Detect which cell encompasses the target text, then output its [x, y] center coordinate. 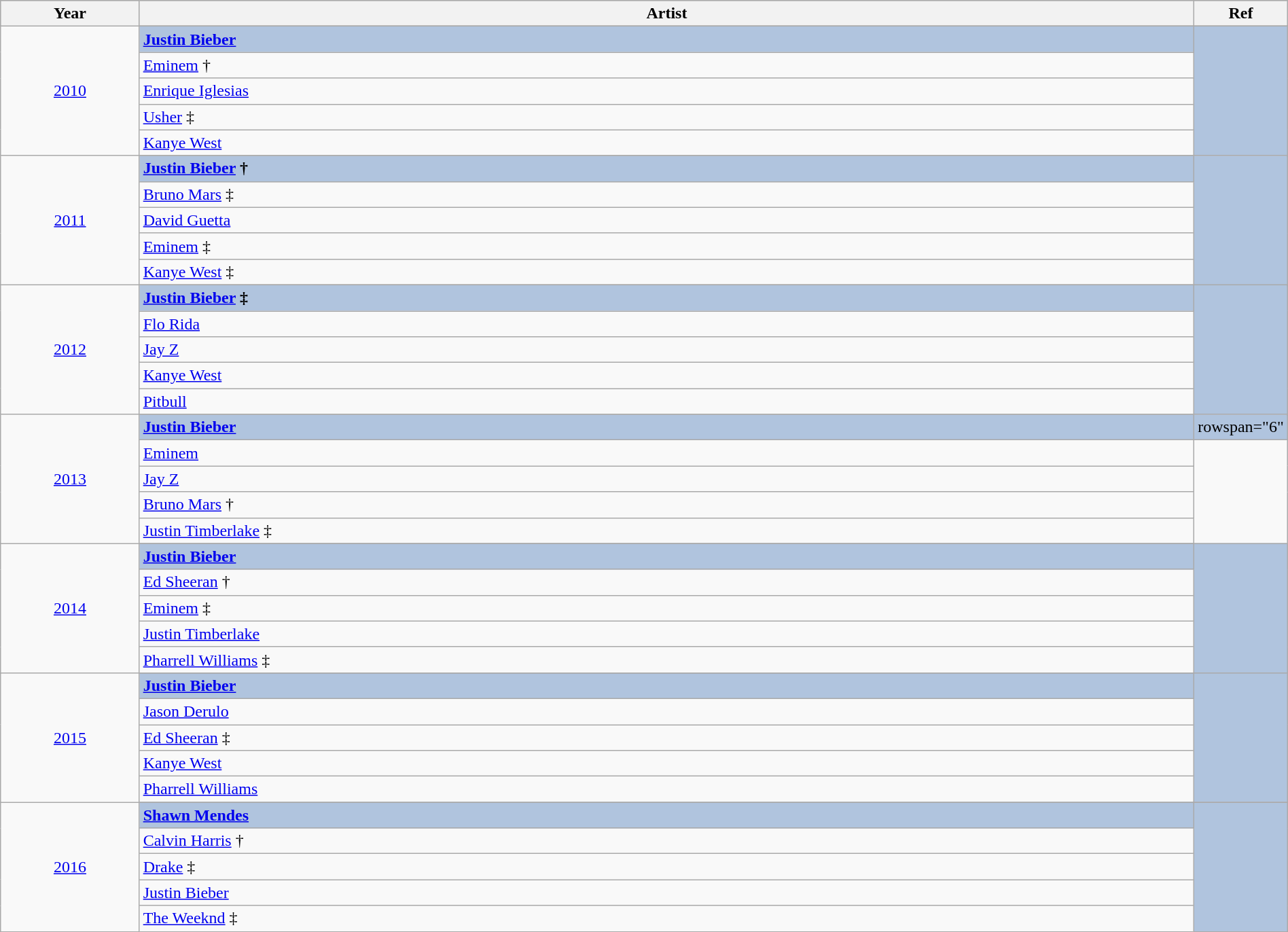
Enrique Iglesias [667, 91]
2012 [70, 349]
Pharrell Williams ‡ [667, 660]
Pitbull [667, 401]
Eminem [667, 453]
Artist [667, 14]
Bruno Mars ‡ [667, 194]
2011 [70, 220]
Pharrell Williams [667, 789]
Drake ‡ [667, 867]
Justin Bieber † [667, 168]
Kanye West ‡ [667, 272]
Year [70, 14]
Justin Bieber ‡ [667, 298]
Ref [1241, 14]
Flo Rida [667, 324]
rowspan="6" [1241, 427]
Usher ‡ [667, 117]
Eminem † [667, 65]
Jason Derulo [667, 711]
2014 [70, 608]
Ed Sheeran † [667, 582]
2013 [70, 479]
Bruno Mars † [667, 505]
2010 [70, 91]
The Weeknd ‡ [667, 918]
2015 [70, 737]
Shawn Mendes [667, 815]
David Guetta [667, 220]
Justin Timberlake [667, 634]
Ed Sheeran ‡ [667, 737]
2016 [70, 867]
Justin Timberlake ‡ [667, 531]
Calvin Harris † [667, 841]
